Provide the [x, y] coordinate of the cell's center where the given text is located.  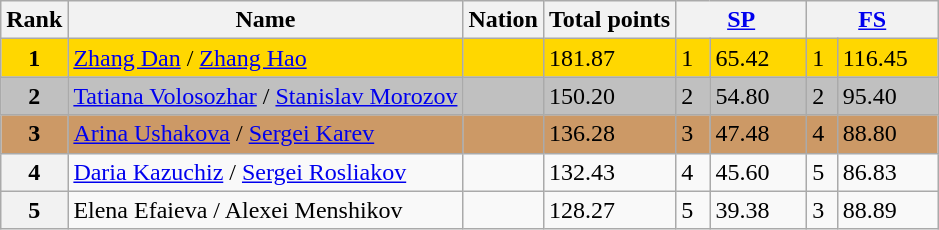
39.38 [758, 210]
132.43 [609, 172]
116.45 [888, 58]
Daria Kazuchiz / Sergei Rosliakov [266, 172]
65.42 [758, 58]
54.80 [758, 96]
Rank [34, 20]
Elena Efaieva / Alexei Menshikov [266, 210]
136.28 [609, 134]
Name [266, 20]
128.27 [609, 210]
Nation [503, 20]
Total points [609, 20]
Arina Ushakova / Sergei Karev [266, 134]
86.83 [888, 172]
181.87 [609, 58]
45.60 [758, 172]
95.40 [888, 96]
150.20 [609, 96]
47.48 [758, 134]
88.80 [888, 134]
Tatiana Volosozhar / Stanislav Morozov [266, 96]
88.89 [888, 210]
Zhang Dan / Zhang Hao [266, 58]
SP [742, 20]
FS [872, 20]
